Pinpoint the cell where the given text exists, returning its (x, y) midpoint coordinate. 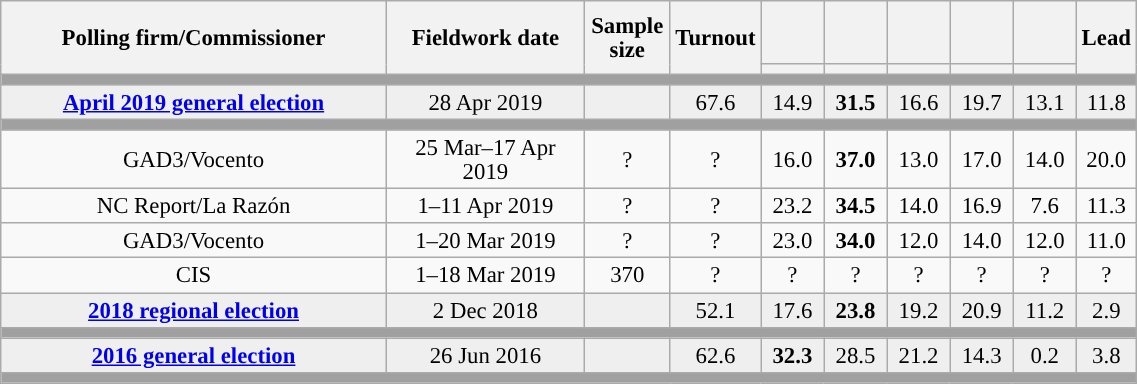
370 (627, 276)
16.0 (792, 160)
62.6 (716, 356)
Fieldwork date (485, 38)
20.9 (982, 310)
2018 regional election (194, 310)
19.2 (918, 310)
13.0 (918, 160)
16.9 (982, 206)
16.6 (918, 102)
23.0 (792, 242)
14.9 (792, 102)
28 Apr 2019 (485, 102)
2.9 (1106, 310)
34.5 (856, 206)
Turnout (716, 38)
CIS (194, 276)
26 Jun 2016 (485, 356)
2016 general election (194, 356)
21.2 (918, 356)
14.3 (982, 356)
11.0 (1106, 242)
1–18 Mar 2019 (485, 276)
34.0 (856, 242)
April 2019 general election (194, 102)
52.1 (716, 310)
Sample size (627, 38)
17.6 (792, 310)
0.2 (1044, 356)
1–11 Apr 2019 (485, 206)
23.8 (856, 310)
11.3 (1106, 206)
7.6 (1044, 206)
37.0 (856, 160)
Lead (1106, 38)
2 Dec 2018 (485, 310)
17.0 (982, 160)
1–20 Mar 2019 (485, 242)
11.8 (1106, 102)
NC Report/La Razón (194, 206)
31.5 (856, 102)
20.0 (1106, 160)
23.2 (792, 206)
19.7 (982, 102)
67.6 (716, 102)
32.3 (792, 356)
11.2 (1044, 310)
13.1 (1044, 102)
25 Mar–17 Apr 2019 (485, 160)
28.5 (856, 356)
Polling firm/Commissioner (194, 38)
3.8 (1106, 356)
